Return [x, y] of the center of cell containing provided text 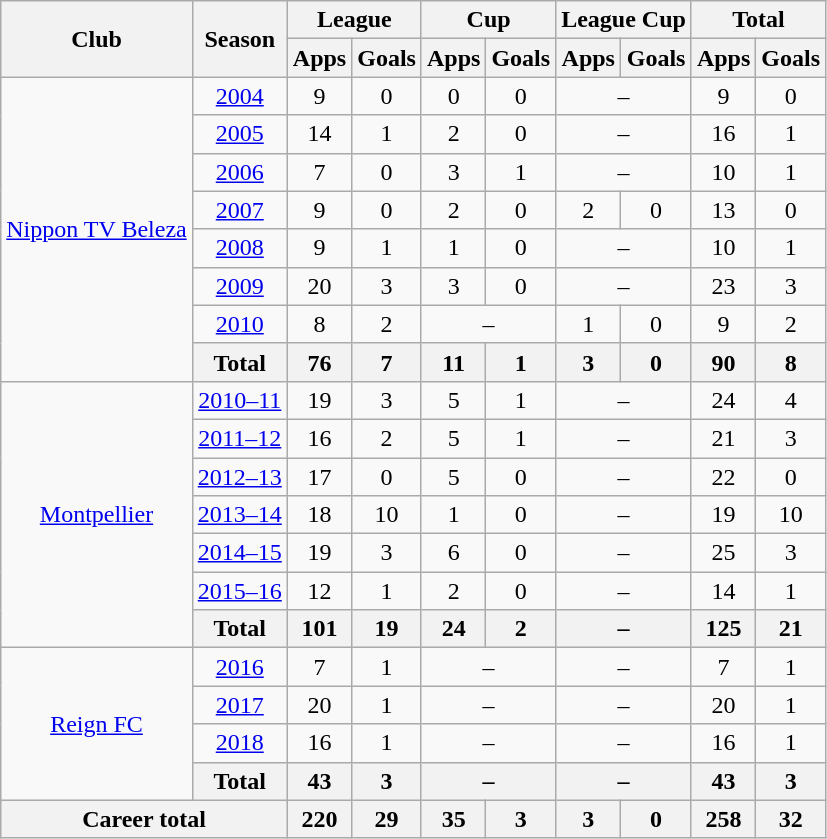
Cup [488, 20]
2006 [240, 172]
Montpellier [96, 514]
2016 [240, 667]
90 [723, 362]
76 [319, 362]
2014–15 [240, 553]
2004 [240, 96]
2018 [240, 743]
2005 [240, 134]
220 [319, 819]
Nippon TV Beleza [96, 229]
35 [453, 819]
17 [319, 477]
12 [319, 591]
2010 [240, 324]
League [354, 20]
6 [453, 553]
13 [723, 210]
101 [319, 629]
32 [791, 819]
18 [319, 515]
2011–12 [240, 438]
2015–16 [240, 591]
125 [723, 629]
4 [791, 400]
2009 [240, 286]
2007 [240, 210]
2013–14 [240, 515]
25 [723, 553]
Reign FC [96, 724]
2010–11 [240, 400]
Club [96, 39]
Career total [144, 819]
2012–13 [240, 477]
Season [240, 39]
29 [387, 819]
11 [453, 362]
258 [723, 819]
22 [723, 477]
23 [723, 286]
2008 [240, 248]
League Cup [624, 20]
2017 [240, 705]
